Determine the [X, Y] coordinate at the center of the cell enclosing the given text.  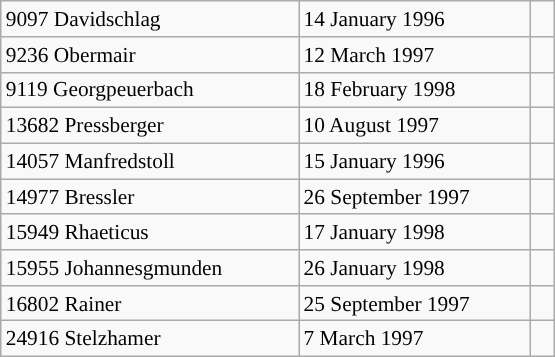
15955 Johannesgmunden [150, 268]
9097 Davidschlag [150, 19]
15949 Rhaeticus [150, 232]
24916 Stelzhamer [150, 339]
7 March 1997 [415, 339]
14057 Manfredstoll [150, 161]
9119 Georgpeuerbach [150, 90]
13682 Pressberger [150, 126]
26 January 1998 [415, 268]
10 August 1997 [415, 126]
18 February 1998 [415, 90]
26 September 1997 [415, 197]
14 January 1996 [415, 19]
17 January 1998 [415, 232]
9236 Obermair [150, 55]
12 March 1997 [415, 55]
15 January 1996 [415, 161]
25 September 1997 [415, 303]
14977 Bressler [150, 197]
16802 Rainer [150, 303]
